Identify which cell holds the provided text, then report its (X, Y) central coordinate. 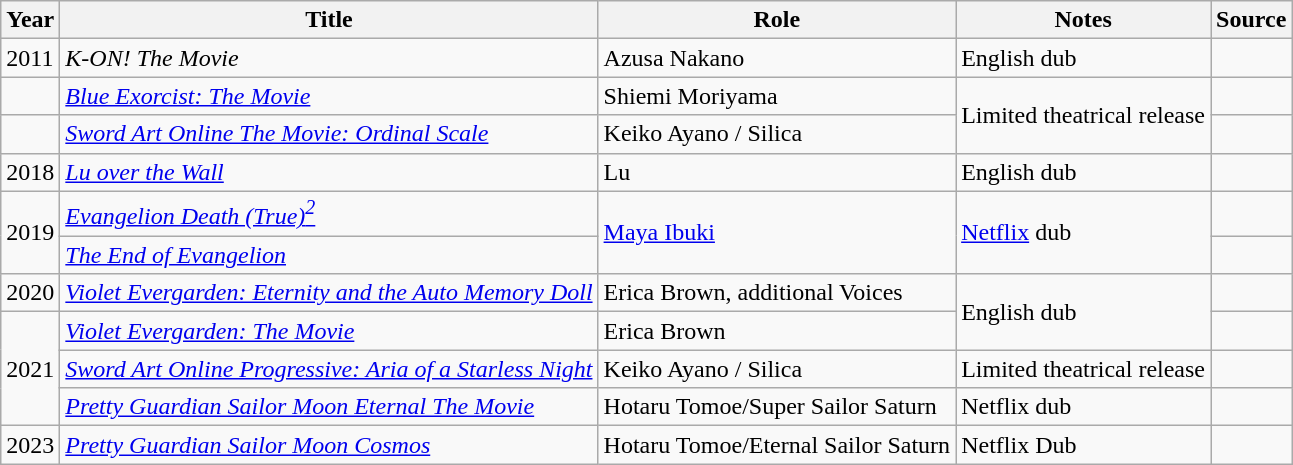
Lu (777, 172)
Netflix Dub (1084, 445)
Hotaru Tomoe/Super Sailor Saturn (777, 407)
Sword Art Online The Movie: Ordinal Scale (329, 134)
K-ON! The Movie (329, 58)
2018 (30, 172)
Violet Evergarden: Eternity and the Auto Memory Doll (329, 293)
2021 (30, 369)
2020 (30, 293)
Notes (1084, 20)
Azusa Nakano (777, 58)
Sword Art Online Progressive: Aria of a Starless Night (329, 369)
Year (30, 20)
Erica Brown (777, 331)
Evangelion Death (True)2 (329, 214)
Pretty Guardian Sailor Moon Cosmos (329, 445)
The End of Evangelion (329, 255)
Blue Exorcist: The Movie (329, 96)
Violet Evergarden: The Movie (329, 331)
Pretty Guardian Sailor Moon Eternal The Movie (329, 407)
Erica Brown, additional Voices (777, 293)
2019 (30, 232)
2023 (30, 445)
Lu over the Wall (329, 172)
Source (1252, 20)
Shiemi Moriyama (777, 96)
Hotaru Tomoe/Eternal Sailor Saturn (777, 445)
Role (777, 20)
Title (329, 20)
2011 (30, 58)
Maya Ibuki (777, 232)
